Provide the (X, Y) coordinate of the cell's center where the given text is located.  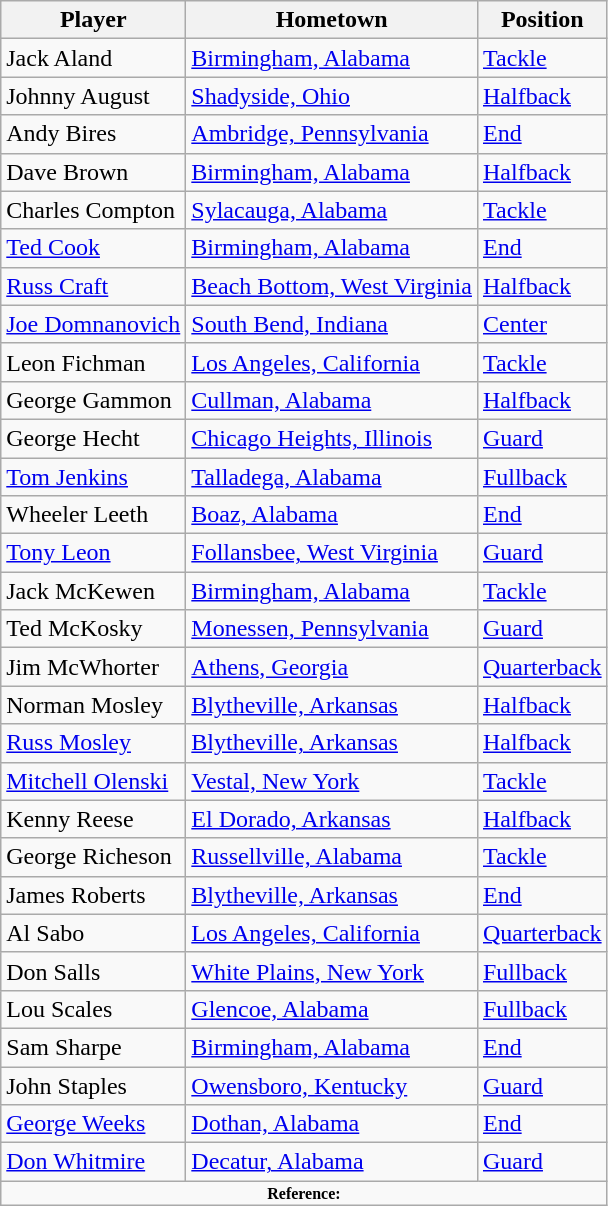
Russ Craft (94, 286)
Ted Cook (94, 248)
Player (94, 20)
Sylacauga, Alabama (332, 210)
Glencoe, Alabama (332, 1009)
Johnny August (94, 96)
Norman Mosley (94, 705)
George Richeson (94, 857)
Leon Fichman (94, 362)
Wheeler Leeth (94, 515)
Dothan, Alabama (332, 1124)
Jack Aland (94, 58)
South Bend, Indiana (332, 324)
Lou Scales (94, 1009)
Owensboro, Kentucky (332, 1085)
James Roberts (94, 895)
Al Sabo (94, 933)
Sam Sharpe (94, 1047)
Athens, Georgia (332, 667)
Chicago Heights, Illinois (332, 438)
Kenny Reese (94, 819)
Dave Brown (94, 172)
El Dorado, Arkansas (332, 819)
Position (542, 20)
Decatur, Alabama (332, 1162)
Don Salls (94, 971)
George Hecht (94, 438)
Center (542, 324)
Andy Bires (94, 134)
Cullman, Alabama (332, 400)
Ambridge, Pennsylvania (332, 134)
Jim McWhorter (94, 667)
Vestal, New York (332, 781)
White Plains, New York (332, 971)
Don Whitmire (94, 1162)
Ted McKosky (94, 629)
John Staples (94, 1085)
Tony Leon (94, 553)
Beach Bottom, West Virginia (332, 286)
Shadyside, Ohio (332, 96)
George Weeks (94, 1124)
Russellville, Alabama (332, 857)
Mitchell Olenski (94, 781)
Hometown (332, 20)
Reference: (304, 1193)
Charles Compton (94, 210)
Boaz, Alabama (332, 515)
Russ Mosley (94, 743)
Monessen, Pennsylvania (332, 629)
Follansbee, West Virginia (332, 553)
Jack McKewen (94, 591)
Talladega, Alabama (332, 477)
Tom Jenkins (94, 477)
George Gammon (94, 400)
Joe Domnanovich (94, 324)
